Identify which cell holds the provided text, then report its [X, Y] central coordinate. 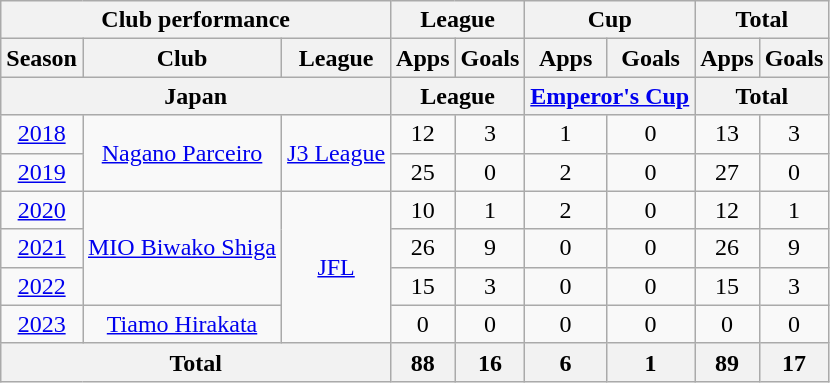
Emperor's Cup [610, 96]
Season [42, 58]
2023 [42, 324]
6 [566, 362]
Tiamo Hirakata [182, 324]
17 [794, 362]
88 [423, 362]
Club [182, 58]
2021 [42, 248]
Cup [610, 20]
Japan [196, 96]
MIO Biwako Shiga [182, 248]
2020 [42, 210]
10 [423, 210]
J3 League [336, 153]
2018 [42, 134]
JFL [336, 267]
89 [727, 362]
2019 [42, 172]
2022 [42, 286]
13 [727, 134]
16 [490, 362]
25 [423, 172]
27 [727, 172]
Club performance [196, 20]
Nagano Parceiro [182, 153]
